Identify which cell holds the provided text, then report its (X, Y) central coordinate. 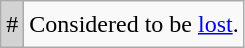
Considered to be lost. (134, 24)
# (12, 24)
